Search for the cell housing the specified text and yield its (x, y) center coordinate. 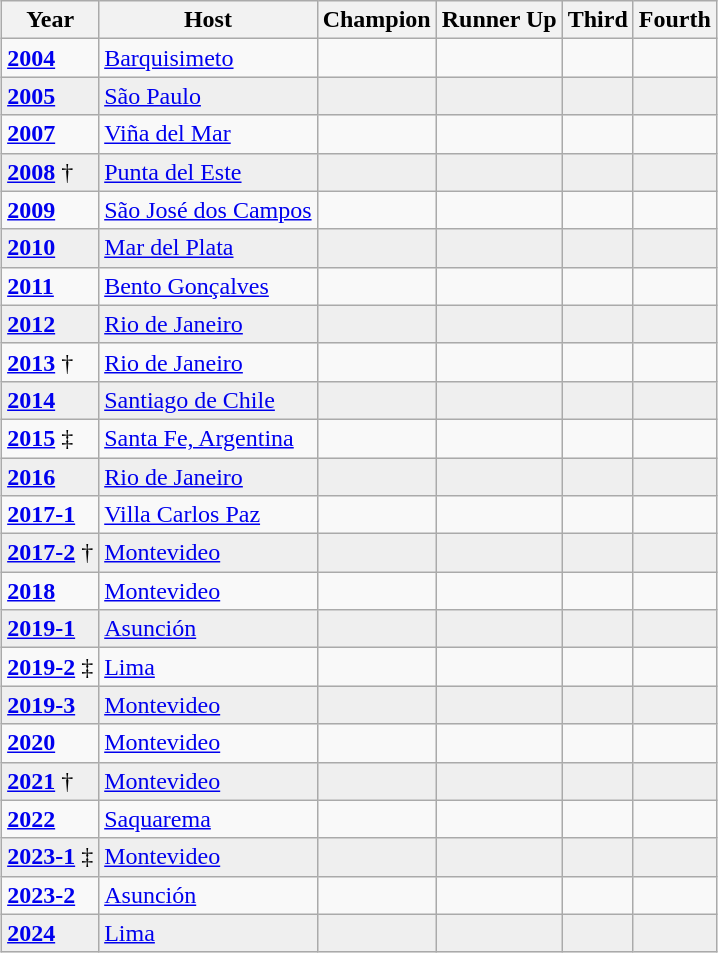
Viña del Mar (208, 134)
2011 (50, 286)
2014 (50, 400)
Punta del Este (208, 172)
São Paulo (208, 96)
Bento Gonçalves (208, 286)
2018 (50, 591)
2019-3 (50, 705)
2009 (50, 210)
Saquarema (208, 819)
Santiago de Chile (208, 400)
Host (208, 20)
2024 (50, 933)
Fourth (674, 20)
2008 † (50, 172)
2021 † (50, 781)
2010 (50, 248)
2012 (50, 324)
Third (598, 20)
2017-2 † (50, 553)
2016 (50, 477)
2017-1 (50, 515)
São José dos Campos (208, 210)
Barquisimeto (208, 58)
2022 (50, 819)
2013 † (50, 362)
Runner Up (499, 20)
2023-1 ‡ (50, 857)
Mar del Plata (208, 248)
2020 (50, 743)
Year (50, 20)
Santa Fe, Argentina (208, 438)
2004 (50, 58)
2005 (50, 96)
Champion (376, 20)
2015 ‡ (50, 438)
2019-1 (50, 629)
2023-2 (50, 895)
Villa Carlos Paz (208, 515)
2007 (50, 134)
2019-2 ‡ (50, 667)
